Return the (x, y) coordinate for the center point of the cell that contains the specified text.  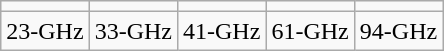
41-GHz (222, 31)
94-GHz (398, 31)
61-GHz (310, 31)
23-GHz (45, 31)
33-GHz (133, 31)
